Search for the cell housing the specified text and yield its (X, Y) center coordinate. 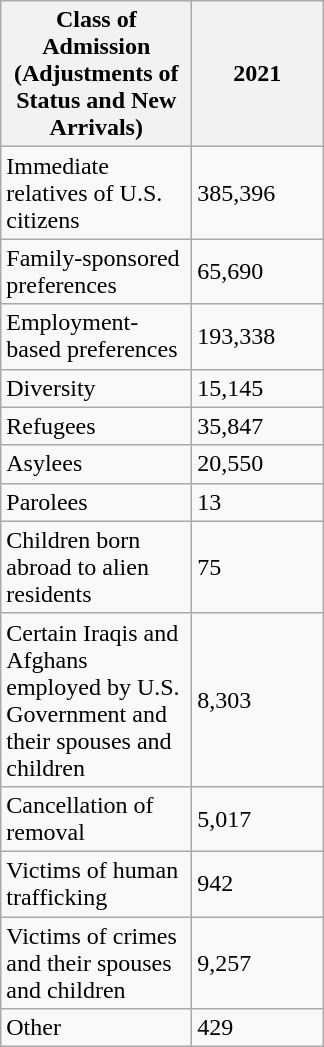
385,396 (258, 193)
35,847 (258, 426)
193,338 (258, 336)
Parolees (96, 502)
5,017 (258, 818)
15,145 (258, 388)
Refugees (96, 426)
Class of Admission (Adjustments of Status and New Arrivals) (96, 74)
Certain Iraqis and Afghans employed by U.S. Government and their spouses and children (96, 700)
Employment-based preferences (96, 336)
2021 (258, 74)
429 (258, 1028)
13 (258, 502)
8,303 (258, 700)
Immediate relatives of U.S. citizens (96, 193)
Victims of crimes and their spouses and children (96, 962)
75 (258, 567)
Victims of human trafficking (96, 884)
942 (258, 884)
Diversity (96, 388)
Cancellation of removal (96, 818)
Other (96, 1028)
20,550 (258, 464)
9,257 (258, 962)
Asylees (96, 464)
65,690 (258, 272)
Children born abroad to alien residents (96, 567)
Family-sponsored preferences (96, 272)
